Scan for the cell matching the given text and deliver its (X, Y) coordinate at center. 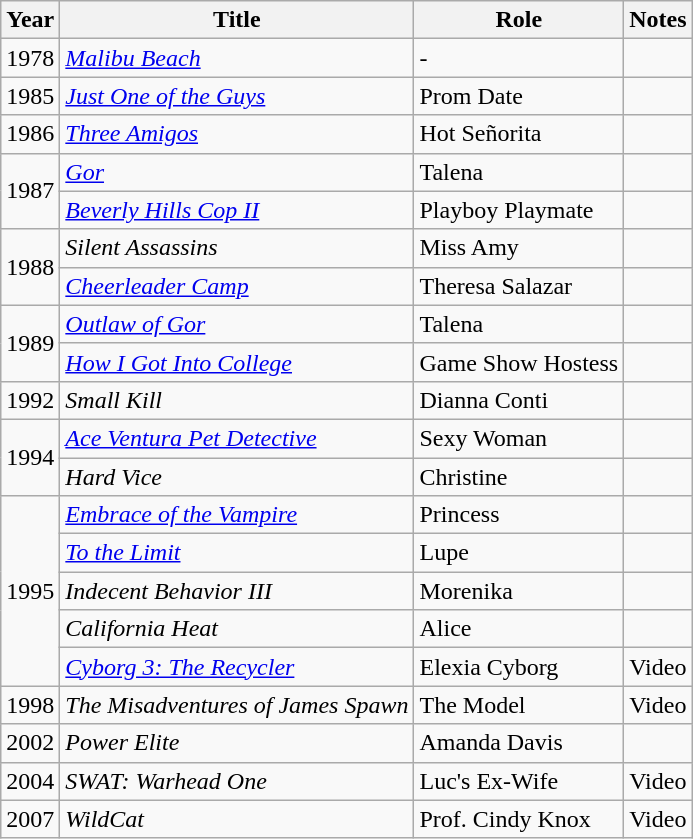
Malibu Beach (237, 58)
Gor (237, 172)
Lupe (519, 553)
Elexia Cyborg (519, 667)
Princess (519, 515)
Hard Vice (237, 477)
Christine (519, 477)
Notes (658, 20)
1986 (30, 134)
Beverly Hills Cop II (237, 210)
Dianna Conti (519, 400)
1985 (30, 96)
Playboy Playmate (519, 210)
California Heat (237, 629)
Prom Date (519, 96)
How I Got Into College (237, 362)
1998 (30, 705)
1978 (30, 58)
Power Elite (237, 743)
Theresa Salazar (519, 286)
Game Show Hostess (519, 362)
Hot Señorita (519, 134)
Embrace of the Vampire (237, 515)
Title (237, 20)
1994 (30, 457)
1987 (30, 191)
1989 (30, 343)
Prof. Cindy Knox (519, 819)
The Misadventures of James Spawn (237, 705)
Amanda Davis (519, 743)
Alice (519, 629)
To the Limit (237, 553)
Sexy Woman (519, 438)
Outlaw of Gor (237, 324)
Three Amigos (237, 134)
Morenika (519, 591)
2007 (30, 819)
- (519, 58)
Role (519, 20)
Cheerleader Camp (237, 286)
1988 (30, 267)
Ace Ventura Pet Detective (237, 438)
Silent Assassins (237, 248)
Luc's Ex-Wife (519, 781)
Year (30, 20)
Small Kill (237, 400)
Cyborg 3: The Recycler (237, 667)
Indecent Behavior III (237, 591)
SWAT: Warhead One (237, 781)
1992 (30, 400)
The Model (519, 705)
1995 (30, 591)
WildCat (237, 819)
2002 (30, 743)
Just One of the Guys (237, 96)
2004 (30, 781)
Miss Amy (519, 248)
